Identify which cell holds the provided text, then report its [x, y] central coordinate. 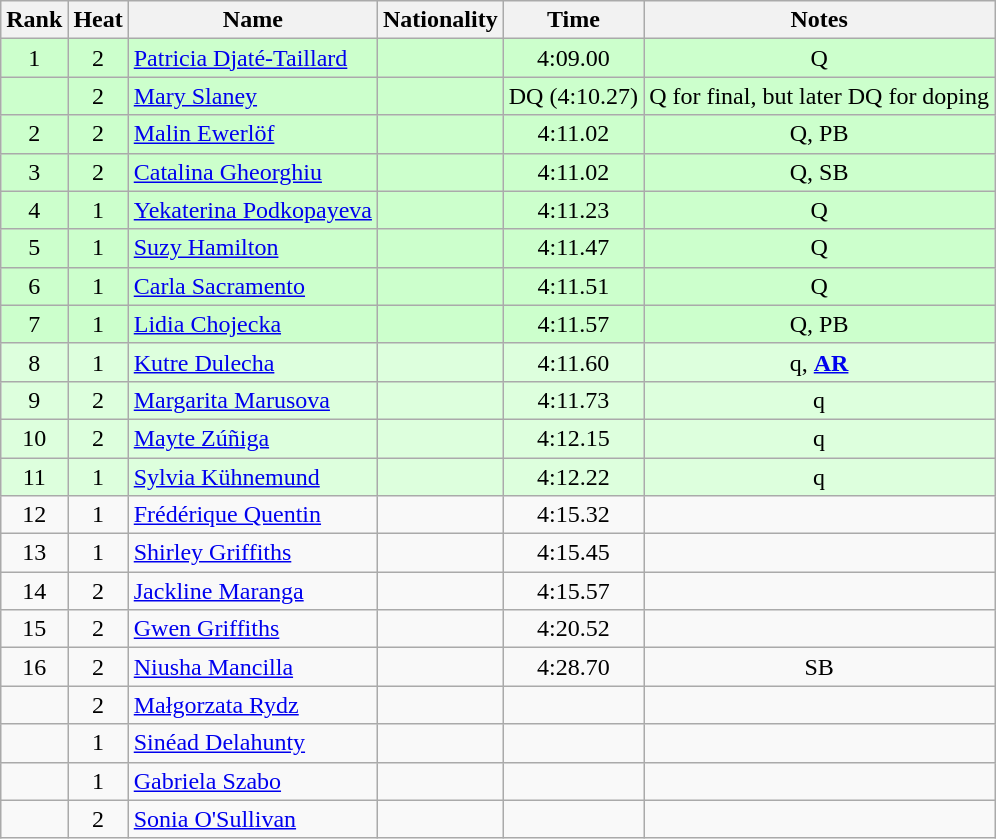
Nationality [440, 20]
q, AR [820, 362]
4:11.23 [573, 210]
Notes [820, 20]
Mayte Zúñiga [252, 438]
4:09.00 [573, 58]
Sonia O'Sullivan [252, 819]
13 [34, 553]
14 [34, 591]
16 [34, 667]
Jackline Maranga [252, 591]
Q, SB [820, 172]
Małgorzata Rydz [252, 705]
Kutre Dulecha [252, 362]
15 [34, 629]
4:12.22 [573, 477]
Name [252, 20]
Margarita Marusova [252, 400]
4:15.57 [573, 591]
Rank [34, 20]
4:11.47 [573, 248]
DQ (4:10.27) [573, 96]
Q for final, but later DQ for doping [820, 96]
Lidia Chojecka [252, 324]
Patricia Djaté-Taillard [252, 58]
4:15.32 [573, 515]
Yekaterina Podkopayeva [252, 210]
11 [34, 477]
SB [820, 667]
4:11.73 [573, 400]
Gabriela Szabo [252, 781]
Time [573, 20]
Mary Slaney [252, 96]
4:11.60 [573, 362]
Malin Ewerlöf [252, 134]
12 [34, 515]
Shirley Griffiths [252, 553]
4:28.70 [573, 667]
4:12.15 [573, 438]
Gwen Griffiths [252, 629]
4:15.45 [573, 553]
6 [34, 286]
8 [34, 362]
Suzy Hamilton [252, 248]
7 [34, 324]
Sylvia Kühnemund [252, 477]
4:11.51 [573, 286]
3 [34, 172]
Niusha Mancilla [252, 667]
Heat [98, 20]
4:20.52 [573, 629]
4 [34, 210]
9 [34, 400]
5 [34, 248]
Sinéad Delahunty [252, 743]
4:11.57 [573, 324]
10 [34, 438]
Frédérique Quentin [252, 515]
Catalina Gheorghiu [252, 172]
Carla Sacramento [252, 286]
